Return the [x, y] coordinate for the center point of the cell that contains the specified text.  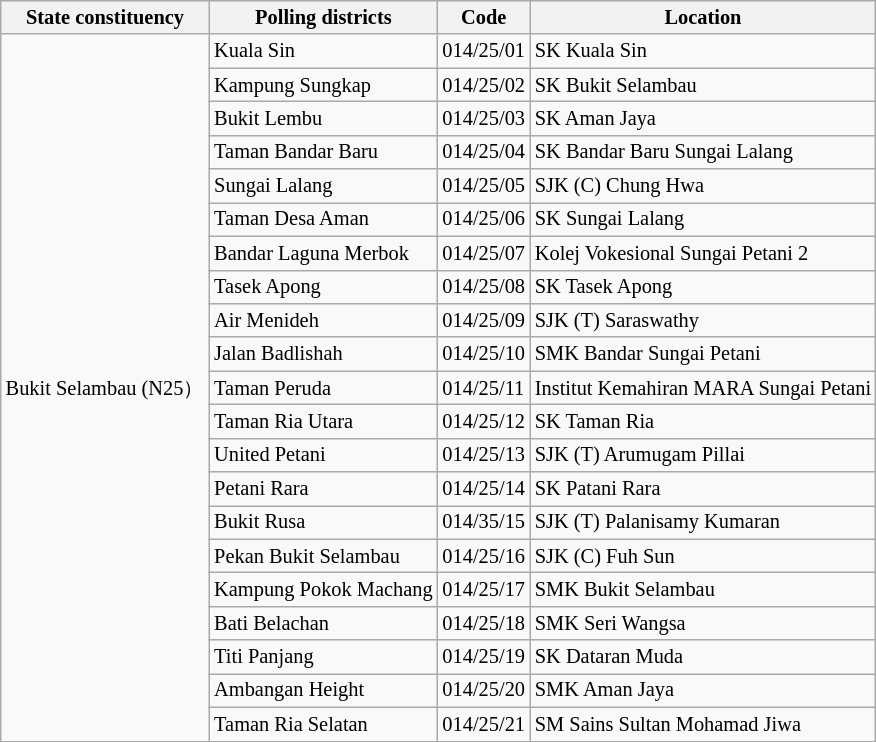
Jalan Badlishah [323, 354]
014/35/15 [484, 522]
SJK (C) Chung Hwa [703, 186]
Location [703, 17]
014/25/11 [484, 388]
Air Menideh [323, 320]
Kampung Sungkap [323, 85]
Sungai Lalang [323, 186]
Taman Bandar Baru [323, 152]
SK Taman Ria [703, 421]
Taman Peruda [323, 388]
SMK Aman Jaya [703, 690]
014/25/10 [484, 354]
United Petani [323, 455]
Code [484, 17]
Bukit Selambau (N25） [105, 388]
SK Patani Rara [703, 489]
014/25/03 [484, 118]
SK Bandar Baru Sungai Lalang [703, 152]
SK Bukit Selambau [703, 85]
SJK (C) Fuh Sun [703, 556]
Kampung Pokok Machang [323, 589]
Bukit Rusa [323, 522]
Bandar Laguna Merbok [323, 253]
Polling districts [323, 17]
014/25/09 [484, 320]
Ambangan Height [323, 690]
014/25/16 [484, 556]
Kuala Sin [323, 51]
014/25/12 [484, 421]
SK Tasek Apong [703, 287]
Petani Rara [323, 489]
SM Sains Sultan Mohamad Jiwa [703, 724]
SMK Bukit Selambau [703, 589]
014/25/18 [484, 623]
014/25/05 [484, 186]
014/25/04 [484, 152]
Taman Ria Selatan [323, 724]
Titi Panjang [323, 657]
Pekan Bukit Selambau [323, 556]
014/25/07 [484, 253]
014/25/01 [484, 51]
Taman Desa Aman [323, 219]
SK Aman Jaya [703, 118]
SK Dataran Muda [703, 657]
Taman Ria Utara [323, 421]
Kolej Vokesional Sungai Petani 2 [703, 253]
SMK Seri Wangsa [703, 623]
014/25/20 [484, 690]
014/25/08 [484, 287]
Bukit Lembu [323, 118]
SJK (T) Saraswathy [703, 320]
SK Kuala Sin [703, 51]
014/25/19 [484, 657]
State constituency [105, 17]
014/25/13 [484, 455]
SJK (T) Palanisamy Kumaran [703, 522]
SMK Bandar Sungai Petani [703, 354]
014/25/21 [484, 724]
014/25/14 [484, 489]
Institut Kemahiran MARA Sungai Petani [703, 388]
SJK (T) Arumugam Pillai [703, 455]
014/25/02 [484, 85]
SK Sungai Lalang [703, 219]
Tasek Apong [323, 287]
Bati Belachan [323, 623]
014/25/06 [484, 219]
014/25/17 [484, 589]
